Pinpoint the cell where the given text exists, returning its (x, y) midpoint coordinate. 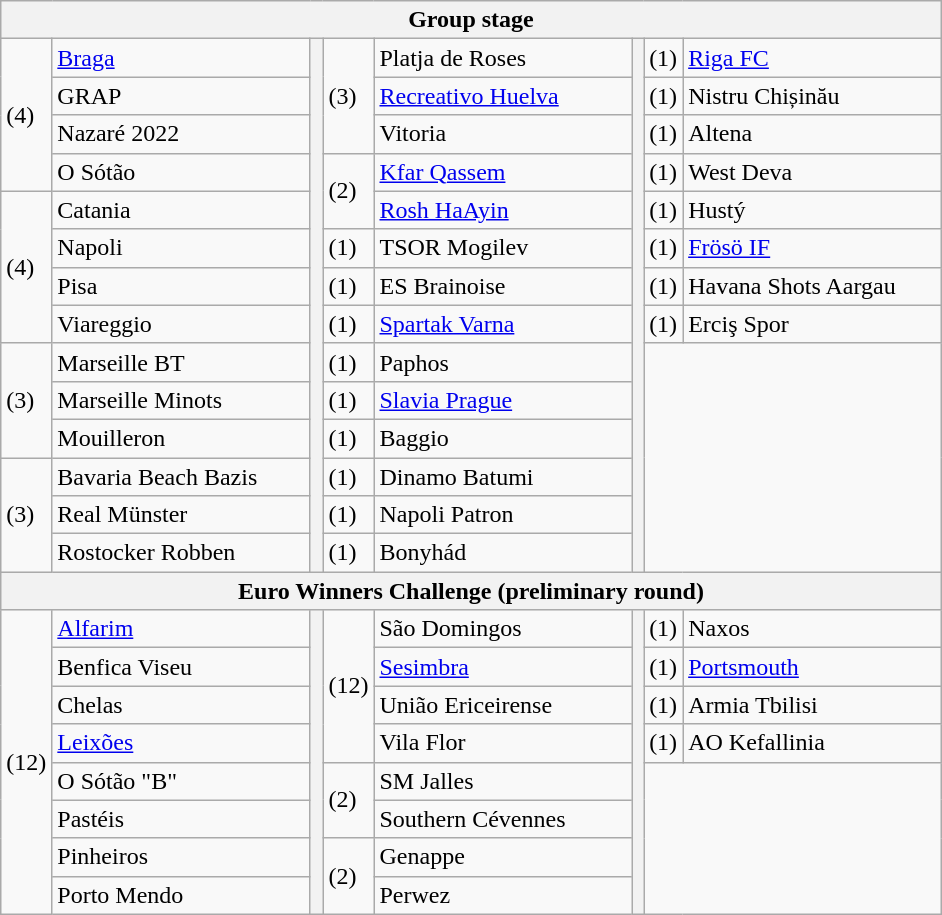
Benfica Viseu (182, 667)
Marseille BT (182, 362)
Armia Tbilisi (812, 705)
Real Münster (182, 515)
Naxos (812, 629)
Sesimbra (504, 667)
Pinheiros (182, 857)
Napoli Patron (504, 515)
Havana Shots Aargau (812, 286)
Paphos (504, 362)
AO Kefallinia (812, 743)
Baggio (504, 438)
Braga (182, 58)
Frösö IF (812, 248)
Altena (812, 134)
Alfarim (182, 629)
Vitoria (504, 134)
Rosh HaAyin (504, 210)
Spartak Varna (504, 324)
Rostocker Robben (182, 553)
Pisa (182, 286)
Southern Cévennes (504, 819)
Mouilleron (182, 438)
São Domingos (504, 629)
Napoli (182, 248)
Vila Flor (504, 743)
Marseille Minots (182, 400)
O Sótão (182, 172)
O Sótão "B" (182, 781)
TSOR Mogilev (504, 248)
União Ericeirense (504, 705)
Riga FC (812, 58)
Recreativo Huelva (504, 96)
Euro Winners Challenge (preliminary round) (471, 591)
Perwez (504, 895)
ES Brainoise (504, 286)
West Deva (812, 172)
Genappe (504, 857)
Portsmouth (812, 667)
Porto Mendo (182, 895)
Bavaria Beach Bazis (182, 477)
Kfar Qassem (504, 172)
Leixões (182, 743)
Hustý (812, 210)
GRAP (182, 96)
Slavia Prague (504, 400)
Nazaré 2022 (182, 134)
Chelas (182, 705)
Group stage (471, 20)
Platja de Roses (504, 58)
Pastéis (182, 819)
Viareggio (182, 324)
Dinamo Batumi (504, 477)
SM Jalles (504, 781)
Nistru Chișinău (812, 96)
Catania (182, 210)
Bonyhád (504, 553)
Erciş Spor (812, 324)
